Output the [x, y] coordinate of the center of the cell containing the given text.  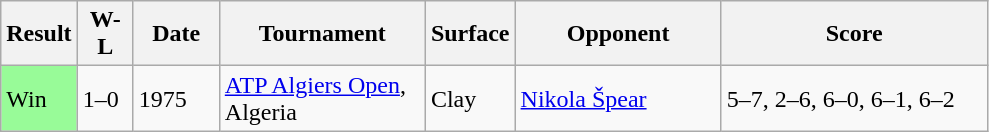
1975 [176, 98]
Win [39, 98]
Result [39, 34]
ATP Algiers Open, Algeria [322, 98]
Surface [470, 34]
Nikola Špear [618, 98]
Clay [470, 98]
Tournament [322, 34]
W-L [105, 34]
5–7, 2–6, 6–0, 6–1, 6–2 [854, 98]
Date [176, 34]
1–0 [105, 98]
Opponent [618, 34]
Score [854, 34]
